Return the [x, y] coordinate for the center point of the cell that contains the specified text.  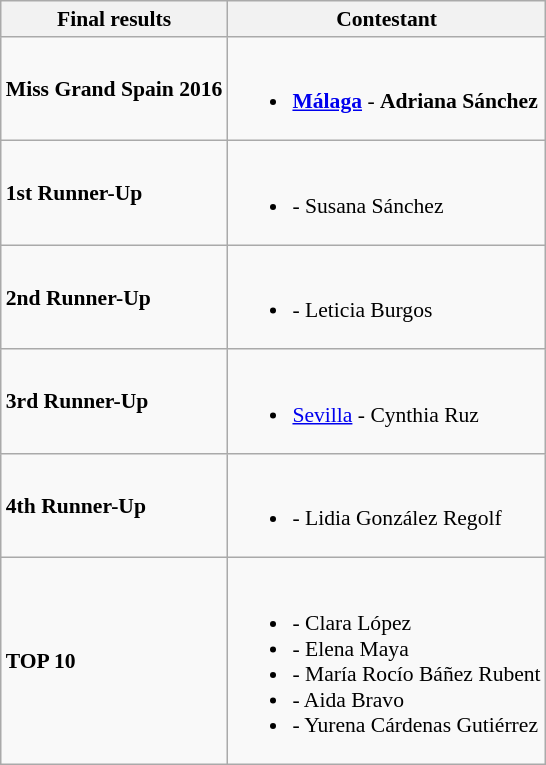
TOP 10 [114, 661]
3rd Runner-Up [114, 402]
2nd Runner-Up [114, 297]
Miss Grand Spain 2016 [114, 89]
- Clara López - Elena Maya - María Rocío Báñez Rubent - Aida Bravo - Yurena Cárdenas Gutiérrez [386, 661]
Sevilla - Cynthia Ruz [386, 402]
- Lidia González Regolf [386, 506]
- Susana Sánchez [386, 193]
4th Runner-Up [114, 506]
- Leticia Burgos [386, 297]
1st Runner-Up [114, 193]
Contestant [386, 19]
Málaga - Adriana Sánchez [386, 89]
Final results [114, 19]
